Pinpoint the cell where the given text exists, returning its (X, Y) midpoint coordinate. 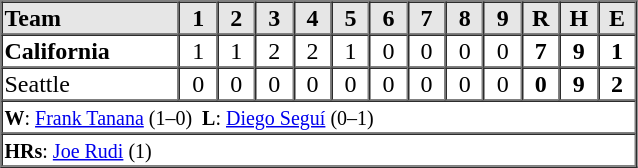
Seattle (91, 84)
R (541, 18)
6 (388, 18)
4 (312, 18)
H (579, 18)
W: Frank Tanana (1–0) L: Diego Seguí (0–1) (319, 116)
E (617, 18)
California (91, 50)
HRs: Joe Rudi (1) (319, 150)
5 (350, 18)
8 (465, 18)
3 (274, 18)
Team (91, 18)
